Capture the cell that displays the provided text and extract its [X, Y] central coordinate. 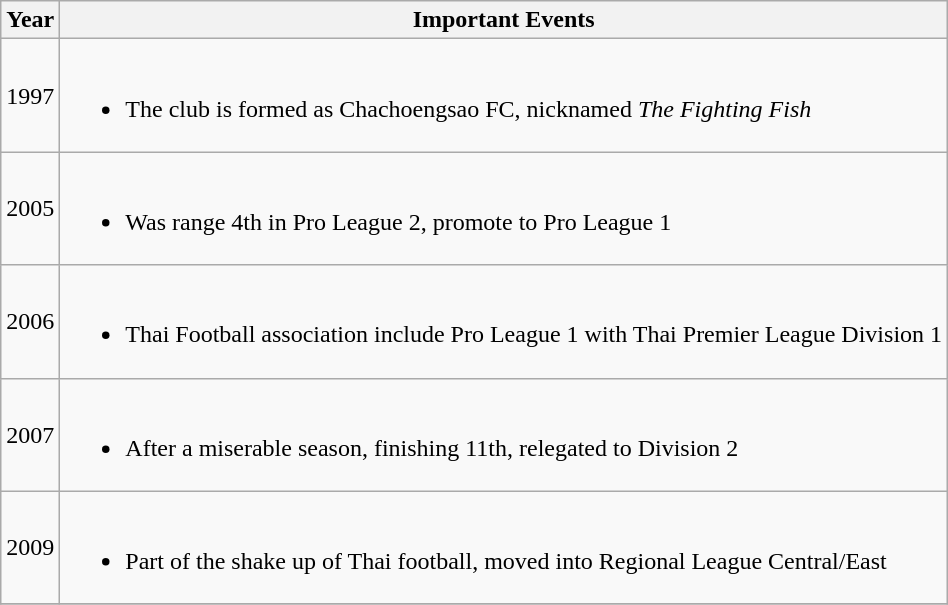
After a miserable season, finishing 11th, relegated to Division 2 [504, 434]
Part of the shake up of Thai football, moved into Regional League Central/East [504, 548]
2006 [30, 322]
2009 [30, 548]
Was range 4th in Pro League 2, promote to Pro League 1 [504, 208]
Year [30, 20]
1997 [30, 96]
Important Events [504, 20]
Thai Football association include Pro League 1 with Thai Premier League Division 1 [504, 322]
The club is formed as Chachoengsao FC, nicknamed The Fighting Fish [504, 96]
2007 [30, 434]
2005 [30, 208]
